Capture the cell that displays the provided text and extract its (x, y) central coordinate. 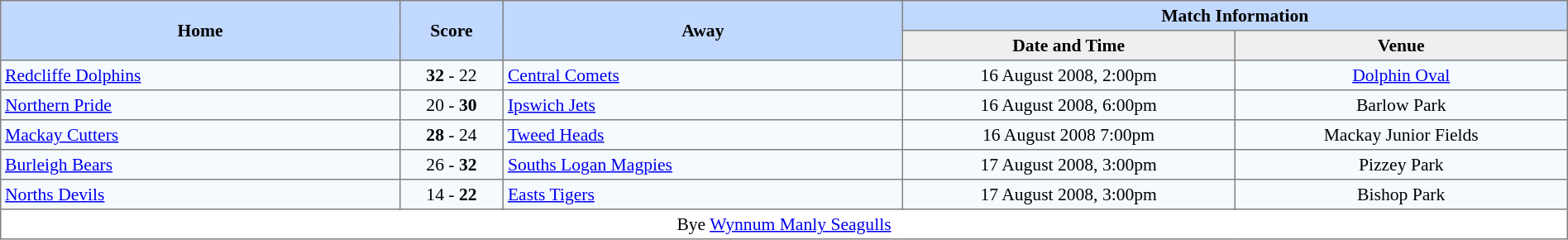
16 August 2008, 2:00pm (1068, 75)
Tweed Heads (703, 135)
Date and Time (1068, 46)
Souths Logan Magpies (703, 165)
Central Comets (703, 75)
28 - 24 (452, 135)
Mackay Cutters (200, 135)
Ipswich Jets (703, 105)
Bishop Park (1401, 194)
Dolphin Oval (1401, 75)
Away (703, 31)
Easts Tigers (703, 194)
32 - 22 (452, 75)
16 August 2008 7:00pm (1068, 135)
Match Information (1235, 16)
Mackay Junior Fields (1401, 135)
Pizzey Park (1401, 165)
Burleigh Bears (200, 165)
26 - 32 (452, 165)
16 August 2008, 6:00pm (1068, 105)
Bye Wynnum Manly Seagulls (784, 224)
Score (452, 31)
Home (200, 31)
Barlow Park (1401, 105)
Venue (1401, 46)
Redcliffe Dolphins (200, 75)
14 - 22 (452, 194)
20 - 30 (452, 105)
Norths Devils (200, 194)
Northern Pride (200, 105)
